Detect which cell encompasses the target text, then output its [x, y] center coordinate. 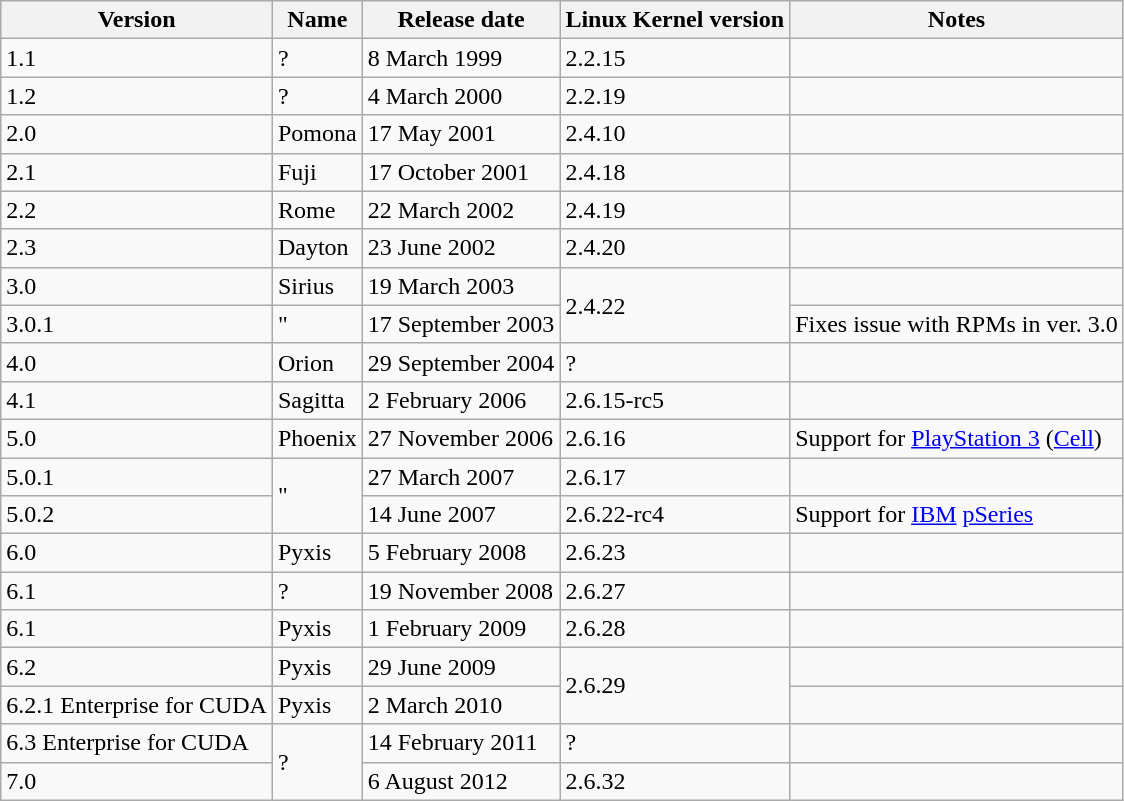
6 August 2012 [461, 781]
2.6.22-rc4 [675, 515]
14 June 2007 [461, 515]
29 September 2004 [461, 362]
29 June 2009 [461, 667]
2.2.15 [675, 58]
2.4.10 [675, 134]
Orion [317, 362]
6.3 Enterprise for CUDA [137, 743]
7.0 [137, 781]
4.0 [137, 362]
Sirius [317, 286]
2.2 [137, 210]
27 March 2007 [461, 477]
Fixes issue with RPMs in ver. 3.0 [957, 324]
6.0 [137, 553]
Dayton [317, 248]
Sagitta [317, 400]
2.1 [137, 172]
2.3 [137, 248]
2.2.19 [675, 96]
4 March 2000 [461, 96]
4.1 [137, 400]
2.4.18 [675, 172]
2.6.23 [675, 553]
Fuji [317, 172]
17 October 2001 [461, 172]
Rome [317, 210]
5 February 2008 [461, 553]
2.6.29 [675, 686]
Name [317, 20]
5.0.2 [137, 515]
6.2 [137, 667]
3.0.1 [137, 324]
23 June 2002 [461, 248]
Release date [461, 20]
2.6.16 [675, 438]
8 March 1999 [461, 58]
Notes [957, 20]
6.2.1 Enterprise for CUDA [137, 705]
1.2 [137, 96]
1 February 2009 [461, 629]
2.6.32 [675, 781]
2.4.22 [675, 305]
2.6.27 [675, 591]
14 February 2011 [461, 743]
Linux Kernel version [675, 20]
22 March 2002 [461, 210]
Version [137, 20]
3.0 [137, 286]
5.0.1 [137, 477]
Support for PlayStation 3 (Cell) [957, 438]
Support for IBM pSeries [957, 515]
Pomona [317, 134]
19 November 2008 [461, 591]
27 November 2006 [461, 438]
17 September 2003 [461, 324]
1.1 [137, 58]
2.0 [137, 134]
5.0 [137, 438]
19 March 2003 [461, 286]
Phoenix [317, 438]
2.6.15-rc5 [675, 400]
2.4.20 [675, 248]
17 May 2001 [461, 134]
2.4.19 [675, 210]
2.6.28 [675, 629]
2.6.17 [675, 477]
2 March 2010 [461, 705]
2 February 2006 [461, 400]
